Capture the cell that displays the provided text and extract its [X, Y] central coordinate. 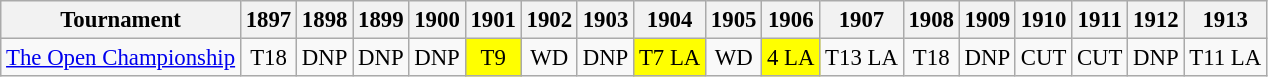
4 LA [791, 58]
1902 [549, 20]
1904 [670, 20]
T7 LA [670, 58]
T9 [493, 58]
1899 [381, 20]
1911 [1100, 20]
1901 [493, 20]
The Open Championship [121, 58]
T11 LA [1226, 58]
1905 [734, 20]
1897 [268, 20]
1909 [987, 20]
1903 [605, 20]
1906 [791, 20]
1900 [437, 20]
1913 [1226, 20]
1898 [325, 20]
1907 [862, 20]
1912 [1156, 20]
1908 [931, 20]
T13 LA [862, 58]
1910 [1043, 20]
Tournament [121, 20]
